Capture the cell that displays the provided text and extract its [x, y] central coordinate. 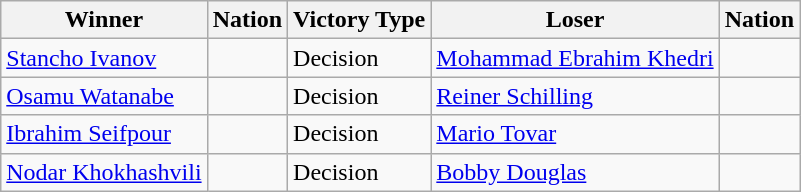
Bobby Douglas [575, 172]
Nodar Khokhashvili [104, 172]
Loser [575, 20]
Stancho Ivanov [104, 58]
Mario Tovar [575, 134]
Mohammad Ebrahim Khedri [575, 58]
Winner [104, 20]
Osamu Watanabe [104, 96]
Ibrahim Seifpour [104, 134]
Reiner Schilling [575, 96]
Victory Type [360, 20]
